Locate the cell with the specified text and output its [X, Y] center coordinate. 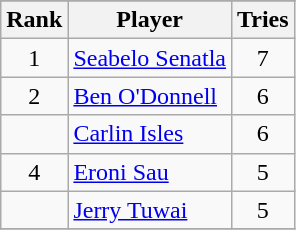
1 [34, 58]
7 [264, 58]
4 [34, 172]
Seabelo Senatla [150, 58]
Eroni Sau [150, 172]
Jerry Tuwai [150, 210]
Player [150, 20]
Carlin Isles [150, 134]
2 [34, 96]
Rank [34, 20]
Ben O'Donnell [150, 96]
Tries [264, 20]
